Return [x, y] of the center of cell containing provided text 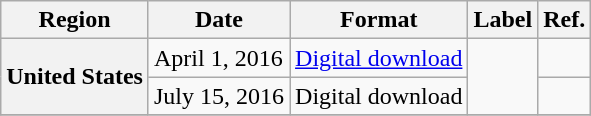
United States [75, 77]
Format [379, 20]
July 15, 2016 [218, 96]
Label [503, 20]
Date [218, 20]
Region [75, 20]
Ref. [564, 20]
April 1, 2016 [218, 58]
